Detect which cell encompasses the target text, then output its (X, Y) center coordinate. 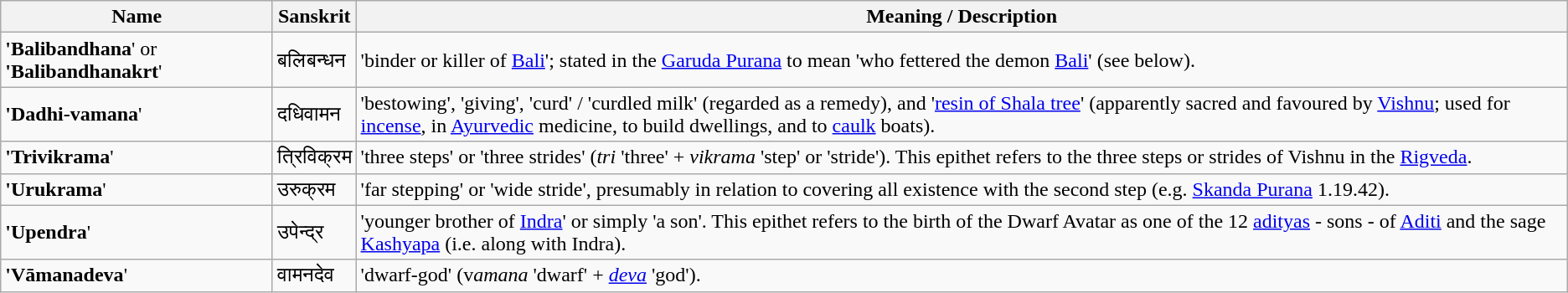
त्रिविक्रम (314, 157)
Sanskrit (314, 17)
'Balibandhana' or 'Balibandhanakrt' (137, 60)
'Vāmanadeva' (137, 275)
उपेन्द्र (314, 233)
'far stepping' or 'wide stride', presumably in relation to covering all existence with the second step (e.g. Skanda Purana 1.19.42). (962, 189)
'binder or killer of Bali'; stated in the Garuda Purana to mean 'who fettered the demon Bali' (see below). (962, 60)
'Dadhi-vamana' (137, 114)
'dwarf-god' (vamana 'dwarf' + deva 'god'). (962, 275)
'Urukrama' (137, 189)
Name (137, 17)
'Upendra' (137, 233)
दधिवामन (314, 114)
'Trivikrama' (137, 157)
उरुक्रम (314, 189)
बलिबन्धन (314, 60)
वामनदेव (314, 275)
Meaning / Description (962, 17)
